Return the (x, y) coordinate for the center point of the cell that contains the specified text.  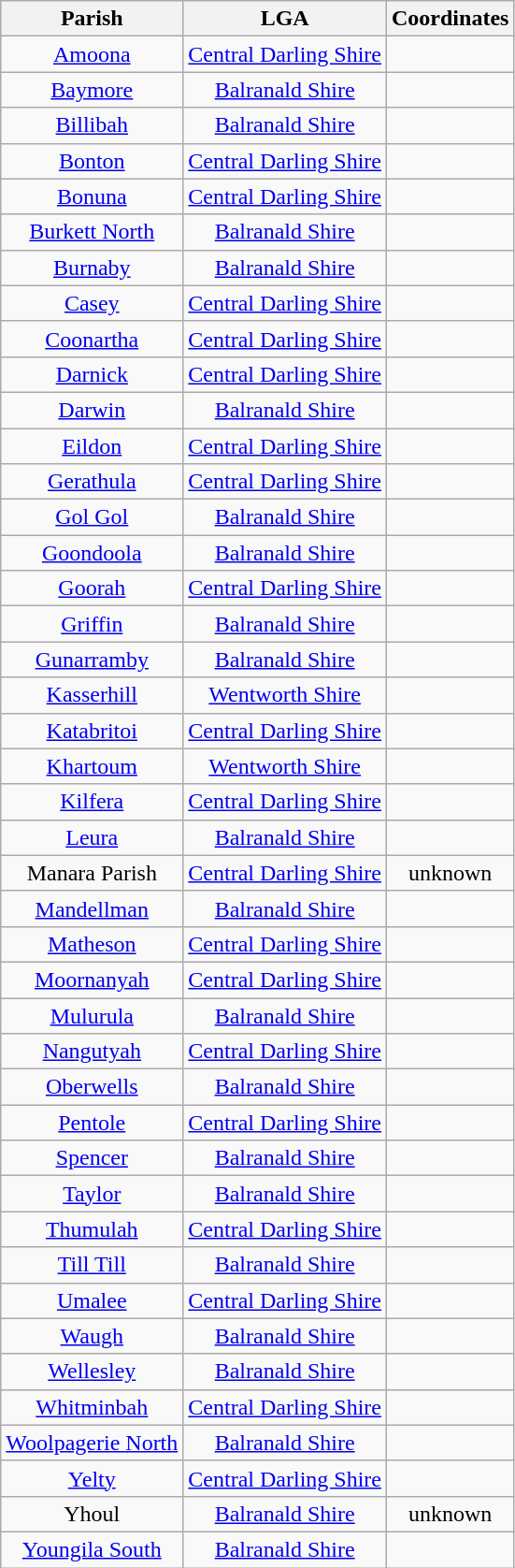
Youngila South (92, 1549)
Burnaby (92, 268)
Griffin (92, 624)
Whitminbah (92, 1407)
Burkett North (92, 232)
Gunarramby (92, 660)
Spencer (92, 1158)
Darnick (92, 374)
Taylor (92, 1194)
Kasserhill (92, 695)
Woolpagerie North (92, 1443)
Parish (92, 19)
Yhoul (92, 1514)
Leura (92, 837)
Till Till (92, 1265)
Wellesley (92, 1372)
Mandellman (92, 908)
Bonton (92, 161)
Goorah (92, 588)
Darwin (92, 410)
Bonuna (92, 196)
LGA (285, 19)
Gerathula (92, 482)
Khartoum (92, 766)
Eildon (92, 446)
Pentole (92, 1123)
Mulurula (92, 1015)
Manara Parish (92, 873)
Nangutyah (92, 1052)
Umalee (92, 1300)
Amoona (92, 54)
Thumulah (92, 1229)
Goondoola (92, 553)
Oberwells (92, 1087)
Billibah (92, 125)
Moornanyah (92, 980)
Baymore (92, 90)
Kilfera (92, 802)
Yelty (92, 1478)
Coordinates (451, 19)
Gol Gol (92, 517)
Casey (92, 303)
Coonartha (92, 339)
Katabritoi (92, 731)
Matheson (92, 944)
Waugh (92, 1336)
